Find where the given text appears and provide that cell's center as (x, y) coordinate. 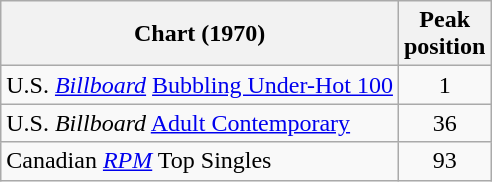
93 (444, 161)
Peakposition (444, 34)
Canadian RPM Top Singles (200, 161)
36 (444, 123)
U.S. Billboard Bubbling Under-Hot 100 (200, 85)
Chart (1970) (200, 34)
1 (444, 85)
U.S. Billboard Adult Contemporary (200, 123)
